Detect which cell encompasses the target text, then output its (x, y) center coordinate. 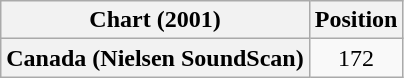
172 (356, 58)
Position (356, 20)
Canada (Nielsen SoundScan) (155, 58)
Chart (2001) (155, 20)
